Locate the cell with the specified text and output its (X, Y) center coordinate. 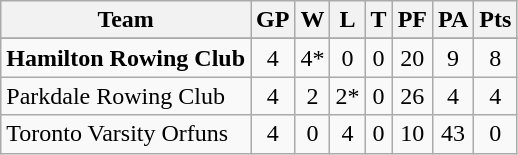
43 (452, 134)
2 (312, 96)
9 (452, 58)
4* (312, 58)
8 (496, 58)
GP (273, 20)
T (378, 20)
W (312, 20)
Toronto Varsity Orfuns (126, 134)
Hamilton Rowing Club (126, 58)
PA (452, 20)
10 (412, 134)
26 (412, 96)
L (348, 20)
2* (348, 96)
20 (412, 58)
Parkdale Rowing Club (126, 96)
Team (126, 20)
Pts (496, 20)
PF (412, 20)
